Provide the [x, y] coordinate of the cell's center where the given text is located.  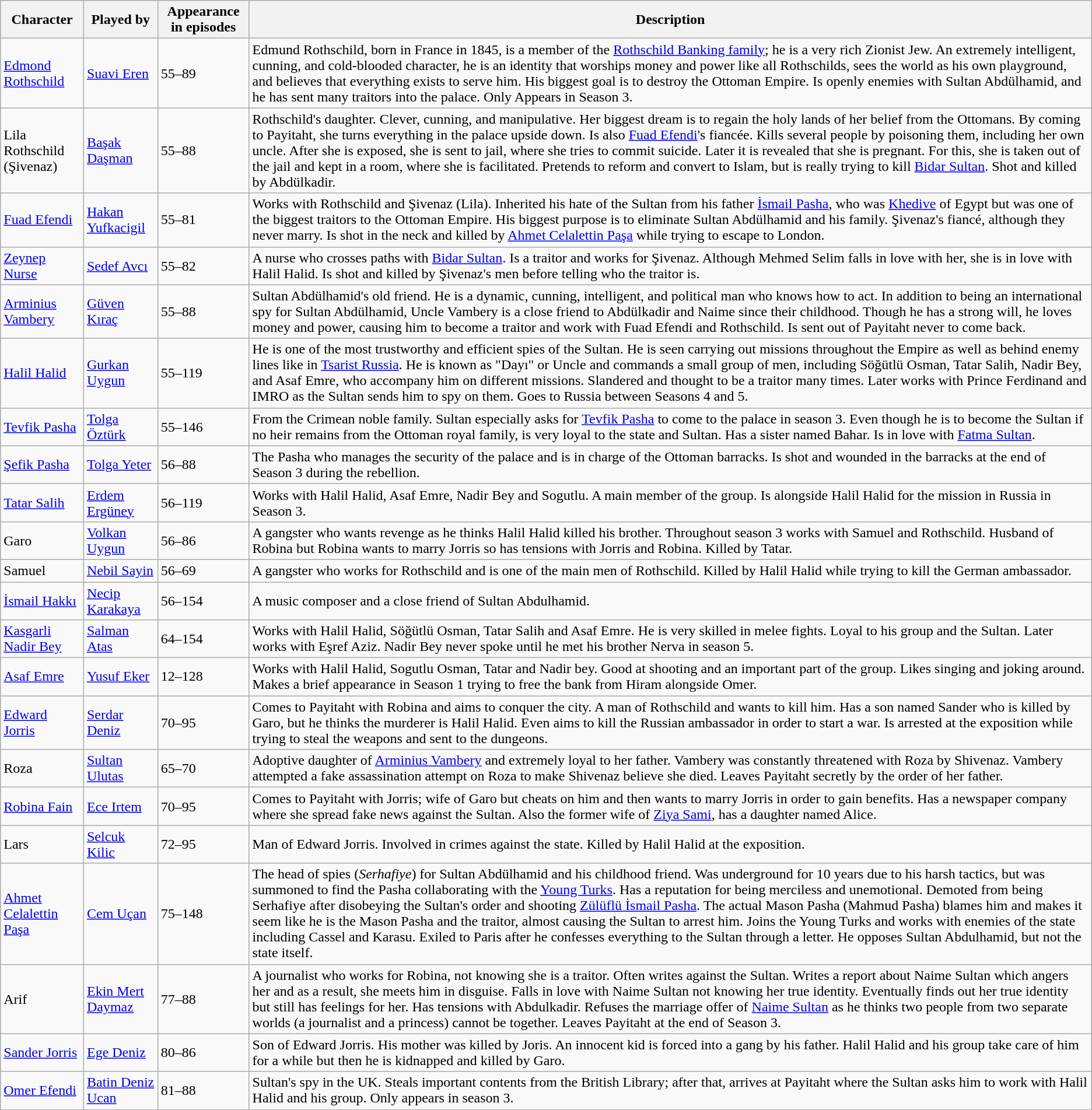
55–81 [203, 220]
Necip Karakaya [120, 601]
Güven Kıraç [120, 311]
56–119 [203, 503]
Character [42, 20]
Tolga Öztürk [120, 427]
Ahmet Celalettin Paşa [42, 913]
Tevfik Pasha [42, 427]
77–88 [203, 999]
Selcuk Kilic [120, 845]
Garo [42, 540]
56–154 [203, 601]
Batin Deniz Ucan [120, 1091]
Ekin Mert Daymaz [120, 999]
Sedef Avcı [120, 266]
Sander Jorris [42, 1052]
Asaf Emre [42, 677]
Kasgarli Nadir Bey [42, 639]
A gangster who works for Rothschild and is one of the main men of Rothschild. Killed by Halil Halid while trying to kill the German ambassador. [670, 570]
Robina Fain [42, 806]
72–95 [203, 845]
56–69 [203, 570]
Tolga Yeter [120, 464]
Edmond Rothschild [42, 73]
12–128 [203, 677]
65–70 [203, 769]
Ege Deniz [120, 1052]
56–88 [203, 464]
55–82 [203, 266]
Gurkan Uygun [120, 373]
Arif [42, 999]
80–86 [203, 1052]
Tatar Salih [42, 503]
Man of Edward Jorris. Involved in crimes against the state. Killed by Halil Halid at the exposition. [670, 845]
55–89 [203, 73]
Arminius Vambery [42, 311]
55–146 [203, 427]
Başak Daşman [120, 150]
Lars [42, 845]
Fuad Efendi [42, 220]
Cem Uçan [120, 913]
Samuel [42, 570]
Nebil Sayin [120, 570]
Yusuf Eker [120, 677]
Description [670, 20]
Appearance in episodes [203, 20]
İsmail Hakkı [42, 601]
Salman Atas [120, 639]
Edward Jorris [42, 723]
Volkan Uygun [120, 540]
64–154 [203, 639]
Works with Halil Halid, Asaf Emre, Nadir Bey and Sogutlu. A main member of the group. Is alongside Halil Halid for the mission in Russia in Season 3. [670, 503]
Hakan Yufkacigil [120, 220]
Ece Irtem [120, 806]
Zeynep Nurse [42, 266]
55–119 [203, 373]
Lila Rothschild (Şivenaz) [42, 150]
81–88 [203, 1091]
Erdem Ergüney [120, 503]
Sultan Ulutas [120, 769]
Omer Efendi [42, 1091]
Serdar Deniz [120, 723]
A music composer and a close friend of Sultan Abdulhamid. [670, 601]
Halil Halid [42, 373]
Played by [120, 20]
56–86 [203, 540]
Suavi Eren [120, 73]
Şefik Pasha [42, 464]
75–148 [203, 913]
Roza [42, 769]
